Provide the [X, Y] coordinate of the cell's center where the given text is located.  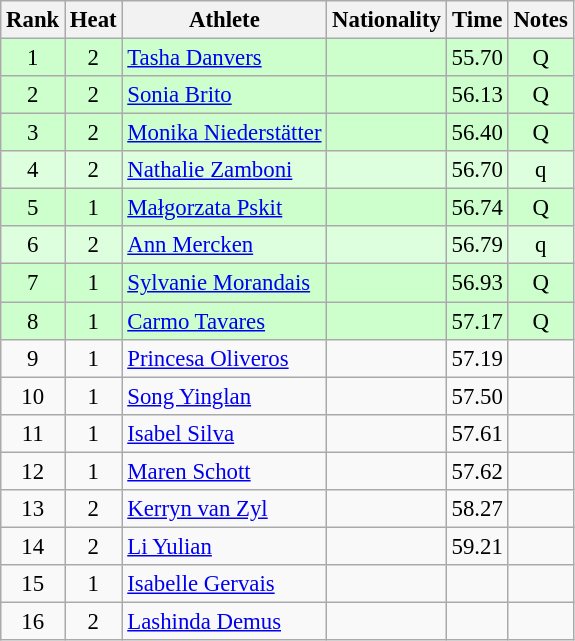
Princesa Oliveros [224, 358]
Sylvanie Morandais [224, 283]
Rank [33, 20]
Li Yulian [224, 546]
56.74 [477, 208]
Kerryn van Zyl [224, 509]
56.79 [477, 245]
8 [33, 321]
9 [33, 358]
Małgorzata Pskit [224, 208]
5 [33, 208]
14 [33, 546]
56.70 [477, 170]
Song Yinglan [224, 396]
Heat [94, 20]
Nathalie Zamboni [224, 170]
57.50 [477, 396]
Athlete [224, 20]
Monika Niederstätter [224, 133]
Time [477, 20]
Carmo Tavares [224, 321]
56.13 [477, 95]
Sonia Brito [224, 95]
Ann Mercken [224, 245]
57.17 [477, 321]
Nationality [386, 20]
56.93 [477, 283]
7 [33, 283]
Isabel Silva [224, 433]
12 [33, 471]
6 [33, 245]
58.27 [477, 509]
Isabelle Gervais [224, 584]
59.21 [477, 546]
57.61 [477, 433]
56.40 [477, 133]
57.62 [477, 471]
11 [33, 433]
15 [33, 584]
Lashinda Demus [224, 621]
13 [33, 509]
Notes [540, 20]
Maren Schott [224, 471]
3 [33, 133]
10 [33, 396]
55.70 [477, 58]
4 [33, 170]
57.19 [477, 358]
16 [33, 621]
Tasha Danvers [224, 58]
